Detect which cell encompasses the target text, then output its [X, Y] center coordinate. 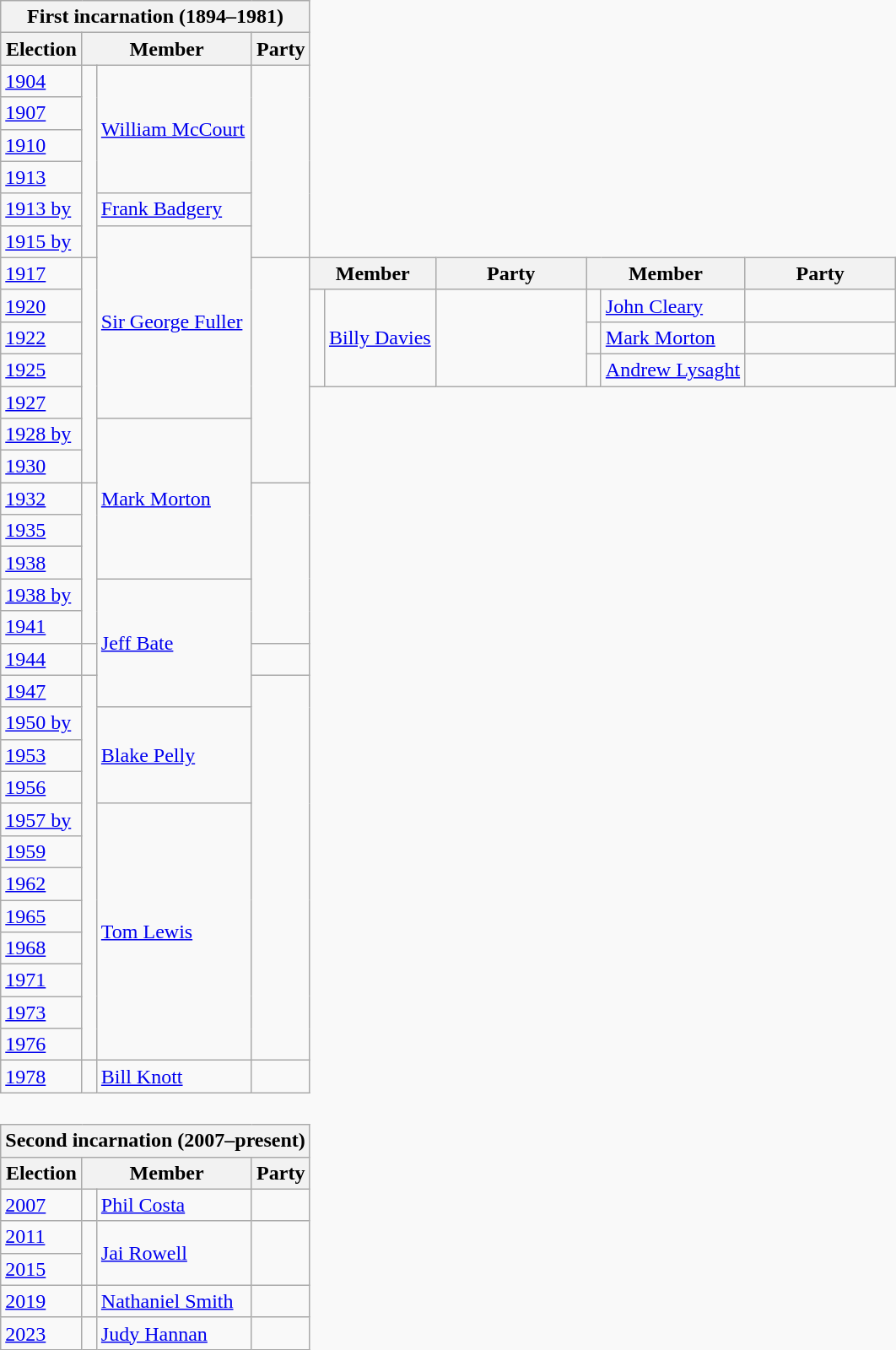
1959 [41, 851]
1930 [41, 467]
1941 [41, 627]
Phil Costa [174, 1205]
William McCourt [174, 129]
1978 [41, 1077]
1925 [41, 370]
1910 [41, 145]
1938 by [41, 595]
Billy Davies [380, 337]
Tom Lewis [174, 931]
1917 [41, 273]
Jeff Bate [174, 643]
1935 [41, 531]
1968 [41, 948]
Andrew Lysaght [672, 370]
Nathaniel Smith [174, 1301]
1920 [41, 305]
Blake Pelly [174, 755]
1907 [41, 113]
1947 [41, 691]
2007 [41, 1205]
First incarnation (1894–1981) [155, 17]
2015 [41, 1269]
2011 [41, 1237]
Judy Hannan [174, 1333]
1957 by [41, 819]
Second incarnation (2007–present) [155, 1141]
1965 [41, 915]
1973 [41, 1012]
1944 [41, 659]
1938 [41, 563]
2023 [41, 1333]
John Cleary [672, 305]
Bill Knott [174, 1077]
1956 [41, 787]
1932 [41, 499]
Jai Rowell [174, 1253]
1913 by [41, 209]
1928 by [41, 435]
2019 [41, 1301]
1950 by [41, 723]
1953 [41, 755]
1922 [41, 337]
Frank Badgery [174, 209]
1915 by [41, 241]
Sir George Fuller [174, 321]
1971 [41, 980]
1913 [41, 177]
1976 [41, 1045]
1927 [41, 402]
1962 [41, 883]
1904 [41, 81]
